Output the [x, y] coordinate of the center of the cell containing the given text.  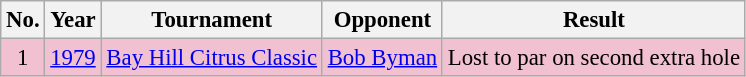
1979 [73, 58]
Lost to par on second extra hole [594, 58]
Year [73, 20]
Result [594, 20]
Bob Byman [382, 58]
No. [23, 20]
1 [23, 58]
Opponent [382, 20]
Tournament [212, 20]
Bay Hill Citrus Classic [212, 58]
